Search for the cell housing the specified text and yield its [X, Y] center coordinate. 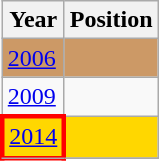
2006 [33, 58]
2014 [33, 136]
Position [111, 20]
2009 [33, 97]
Year [33, 20]
